From the cell containing the given text, extract its center point as (X, Y) coordinate. 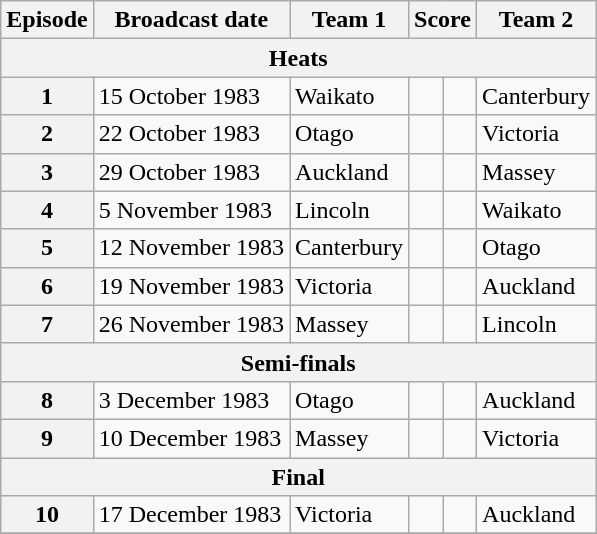
Episode (47, 20)
Heats (298, 58)
10 (47, 515)
22 October 1983 (191, 134)
9 (47, 438)
2 (47, 134)
29 October 1983 (191, 172)
17 December 1983 (191, 515)
3 December 1983 (191, 400)
8 (47, 400)
19 November 1983 (191, 286)
12 November 1983 (191, 248)
Team 1 (350, 20)
1 (47, 96)
3 (47, 172)
5 (47, 248)
Semi-finals (298, 362)
10 December 1983 (191, 438)
5 November 1983 (191, 210)
4 (47, 210)
Score (443, 20)
Broadcast date (191, 20)
6 (47, 286)
15 October 1983 (191, 96)
26 November 1983 (191, 324)
7 (47, 324)
Team 2 (536, 20)
Final (298, 477)
